Pinpoint the cell where the given text exists, returning its [x, y] midpoint coordinate. 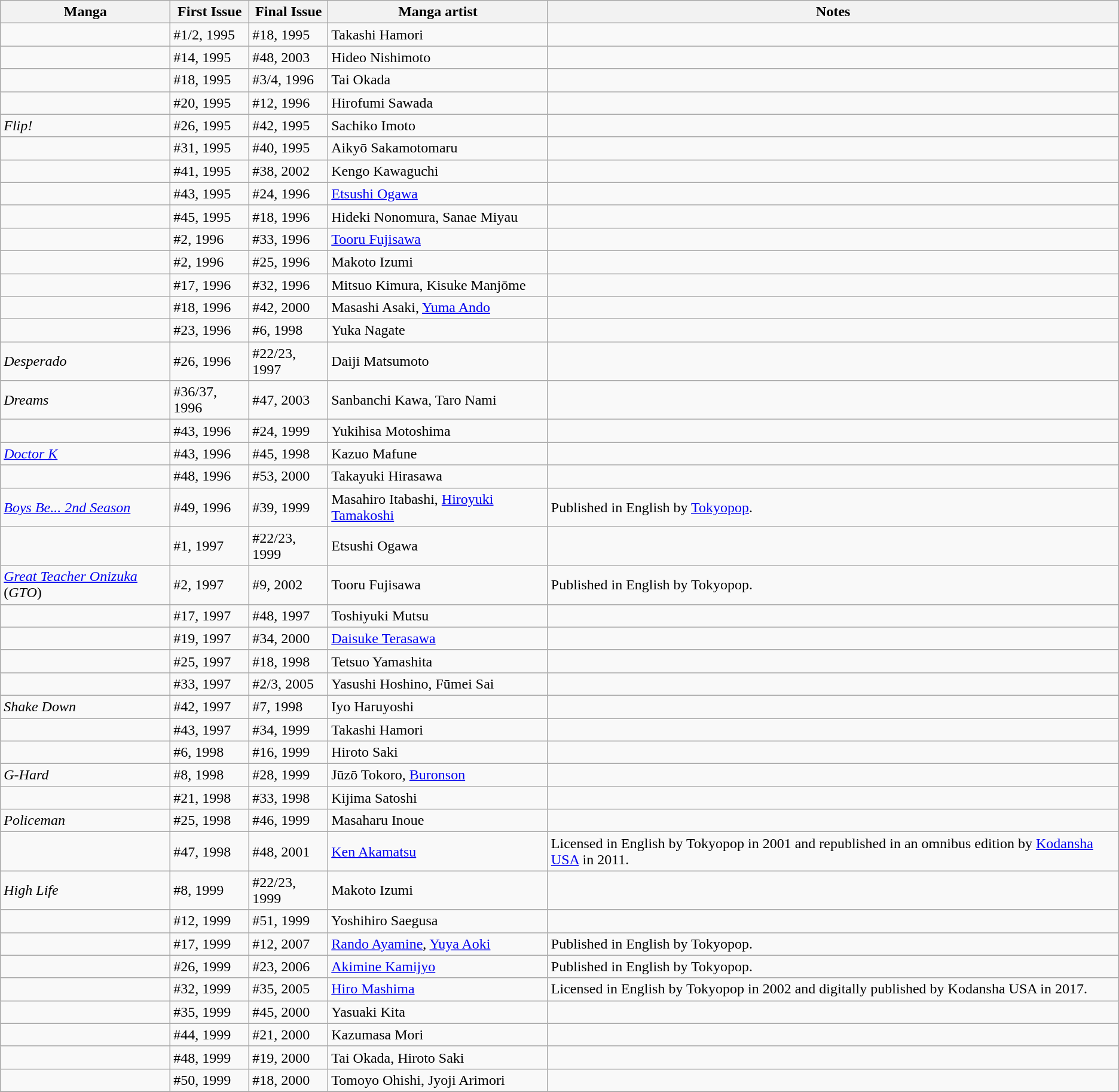
Yukihisa Motoshima [438, 431]
#34, 1999 [289, 730]
#22/23, 1997 [289, 361]
Hiroto Saki [438, 753]
Flip! [85, 126]
#45, 1998 [289, 454]
#36/37, 1996 [210, 400]
#32, 1996 [289, 285]
Aikyō Sakamotomaru [438, 148]
#16, 1999 [289, 753]
#26, 1995 [210, 126]
#48, 1997 [289, 616]
#14, 1995 [210, 57]
Ken Akamatsu [438, 851]
Daiji Matsumoto [438, 361]
Hideki Nonomura, Sanae Miyau [438, 216]
#20, 1995 [210, 103]
Yasuaki Kita [438, 1012]
High Life [85, 891]
Doctor K [85, 454]
#3/4, 1996 [289, 80]
#48, 1996 [210, 476]
#17, 1996 [210, 285]
Masashi Asaki, Yuma Ando [438, 308]
G-Hard [85, 775]
#43, 1997 [210, 730]
#33, 1998 [289, 798]
#31, 1995 [210, 148]
Licensed in English by Tokyopop in 2001 and republished in an omnibus edition by Kodansha USA in 2011. [833, 851]
Kazumasa Mori [438, 1035]
Final Issue [289, 12]
#48, 2003 [289, 57]
Rando Ayamine, Yuya Aoki [438, 944]
#21, 1998 [210, 798]
Kijima Satoshi [438, 798]
#7, 1998 [289, 706]
#32, 1999 [210, 989]
#24, 1999 [289, 431]
#23, 1996 [210, 331]
#49, 1996 [210, 507]
#34, 2000 [289, 638]
Hirofumi Sawada [438, 103]
Hiro Mashima [438, 989]
Yasushi Hoshino, Fūmei Sai [438, 684]
Tai Okada, Hiroto Saki [438, 1057]
Sanbanchi Kawa, Taro Nami [438, 400]
#40, 1995 [289, 148]
#25, 1997 [210, 661]
Jūzō Tokoro, Buronson [438, 775]
#50, 1999 [210, 1080]
Masaharu Inoue [438, 821]
#46, 1999 [289, 821]
Manga [85, 12]
#47, 2003 [289, 400]
Daisuke Terasawa [438, 638]
#1, 1997 [210, 546]
#47, 1998 [210, 851]
#42, 2000 [289, 308]
#48, 1999 [210, 1057]
Tomoyo Ohishi, Jyoji Arimori [438, 1080]
#48, 2001 [289, 851]
#51, 1999 [289, 921]
#8, 1999 [210, 891]
#33, 1996 [289, 239]
#18, 1998 [289, 661]
#25, 1998 [210, 821]
#38, 2002 [289, 171]
#24, 1996 [289, 194]
Yoshihiro Saegusa [438, 921]
#23, 2006 [289, 966]
Mitsuo Kimura, Kisuke Manjōme [438, 285]
#12, 2007 [289, 944]
#2, 1997 [210, 585]
Akimine Kamijyo [438, 966]
Desperado [85, 361]
Manga artist [438, 12]
#12, 1996 [289, 103]
#19, 2000 [289, 1057]
#45, 2000 [289, 1012]
Dreams [85, 400]
#35, 1999 [210, 1012]
#53, 2000 [289, 476]
#21, 2000 [289, 1035]
#42, 1995 [289, 126]
Iyo Haruyoshi [438, 706]
Policeman [85, 821]
#42, 1997 [210, 706]
#43, 1995 [210, 194]
Boys Be... 2nd Season [85, 507]
#28, 1999 [289, 775]
Notes [833, 12]
Licensed in English by Tokyopop in 2002 and digitally published by Kodansha USA in 2017. [833, 989]
#25, 1996 [289, 262]
Sachiko Imoto [438, 126]
Shake Down [85, 706]
#12, 1999 [210, 921]
#8, 1998 [210, 775]
#35, 2005 [289, 989]
#44, 1999 [210, 1035]
Masahiro Itabashi, Hiroyuki Tamakoshi [438, 507]
First Issue [210, 12]
#9, 2002 [289, 585]
Great Teacher Onizuka (GTO) [85, 585]
Takayuki Hirasawa [438, 476]
#26, 1999 [210, 966]
Hideo Nishimoto [438, 57]
#41, 1995 [210, 171]
Toshiyuki Mutsu [438, 616]
Tai Okada [438, 80]
Tetsuo Yamashita [438, 661]
#45, 1995 [210, 216]
#17, 1997 [210, 616]
#39, 1999 [289, 507]
#19, 1997 [210, 638]
#33, 1997 [210, 684]
#26, 1996 [210, 361]
#2/3, 2005 [289, 684]
#18, 2000 [289, 1080]
#1/2, 1995 [210, 35]
#17, 1999 [210, 944]
Kazuo Mafune [438, 454]
Kengo Kawaguchi [438, 171]
Yuka Nagate [438, 331]
